Capture the cell that displays the provided text and extract its [x, y] central coordinate. 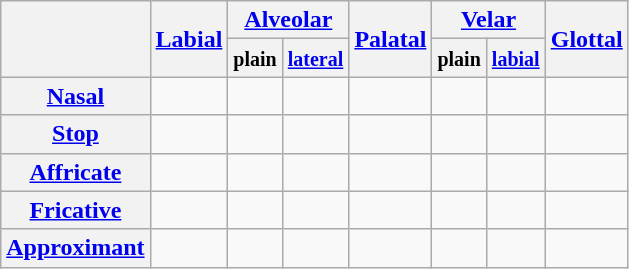
Velar [488, 20]
Glottal [586, 39]
Alveolar [288, 20]
Nasal [76, 96]
Palatal [390, 39]
Labial [189, 39]
labial [516, 58]
Fricative [76, 210]
Stop [76, 134]
lateral [316, 58]
Affricate [76, 172]
Approximant [76, 248]
